Extract the (X, Y) coordinate from the center of the cell holding the provided text.  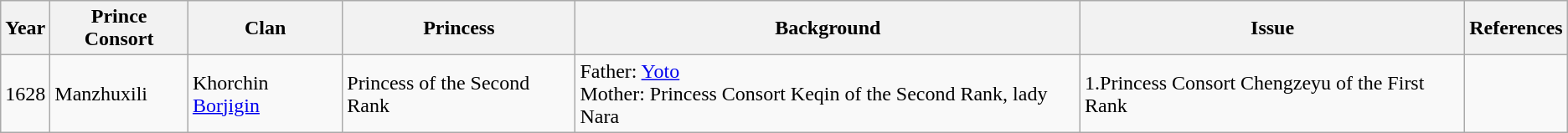
Princess (459, 28)
Father: YotoMother: Princess Consort Keqin of the Second Rank, lady Nara (828, 94)
Issue (1273, 28)
Year (25, 28)
References (1516, 28)
Background (828, 28)
1628 (25, 94)
1.Princess Consort Chengzeyu of the First Rank (1273, 94)
Manzhuxili (119, 94)
Princess of the Second Rank (459, 94)
Clan (265, 28)
Prince Consort (119, 28)
Khorchin Borjigin (265, 94)
